From the cell containing the given text, extract its center point as (X, Y) coordinate. 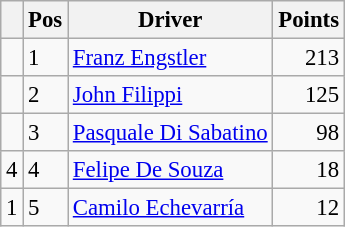
Camilo Echevarría (170, 208)
Pasquale Di Sabatino (170, 133)
Felipe De Souza (170, 170)
Points (308, 20)
3 (46, 133)
Pos (46, 20)
Driver (170, 20)
18 (308, 170)
2 (46, 95)
12 (308, 208)
John Filippi (170, 95)
125 (308, 95)
Franz Engstler (170, 58)
213 (308, 58)
5 (46, 208)
98 (308, 133)
